Return the [X, Y] coordinate for the center point of the cell that contains the specified text.  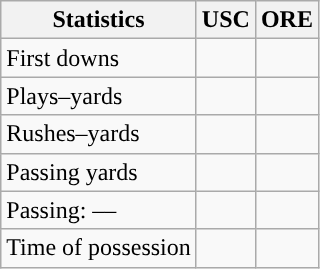
Plays–yards [99, 96]
First downs [99, 58]
Rushes–yards [99, 134]
ORE [286, 20]
Passing yards [99, 172]
Statistics [99, 20]
Time of possession [99, 248]
USC [226, 20]
Passing: –– [99, 210]
